Output the [x, y] coordinate of the center of the cell containing the given text.  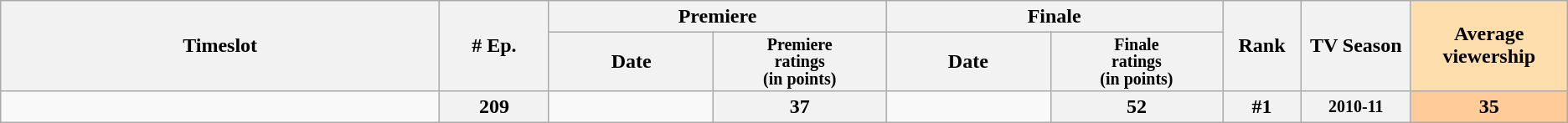
Premiereratings(in points) [800, 62]
2010-11 [1355, 106]
Rank [1262, 46]
Finale [1055, 17]
Finaleratings(in points) [1137, 62]
TV Season [1355, 46]
Premiere [717, 17]
Timeslot [220, 46]
37 [800, 106]
# Ep. [494, 46]
52 [1137, 106]
Average viewership [1489, 46]
#1 [1262, 106]
35 [1489, 106]
209 [494, 106]
